Capture the cell that displays the provided text and extract its [x, y] central coordinate. 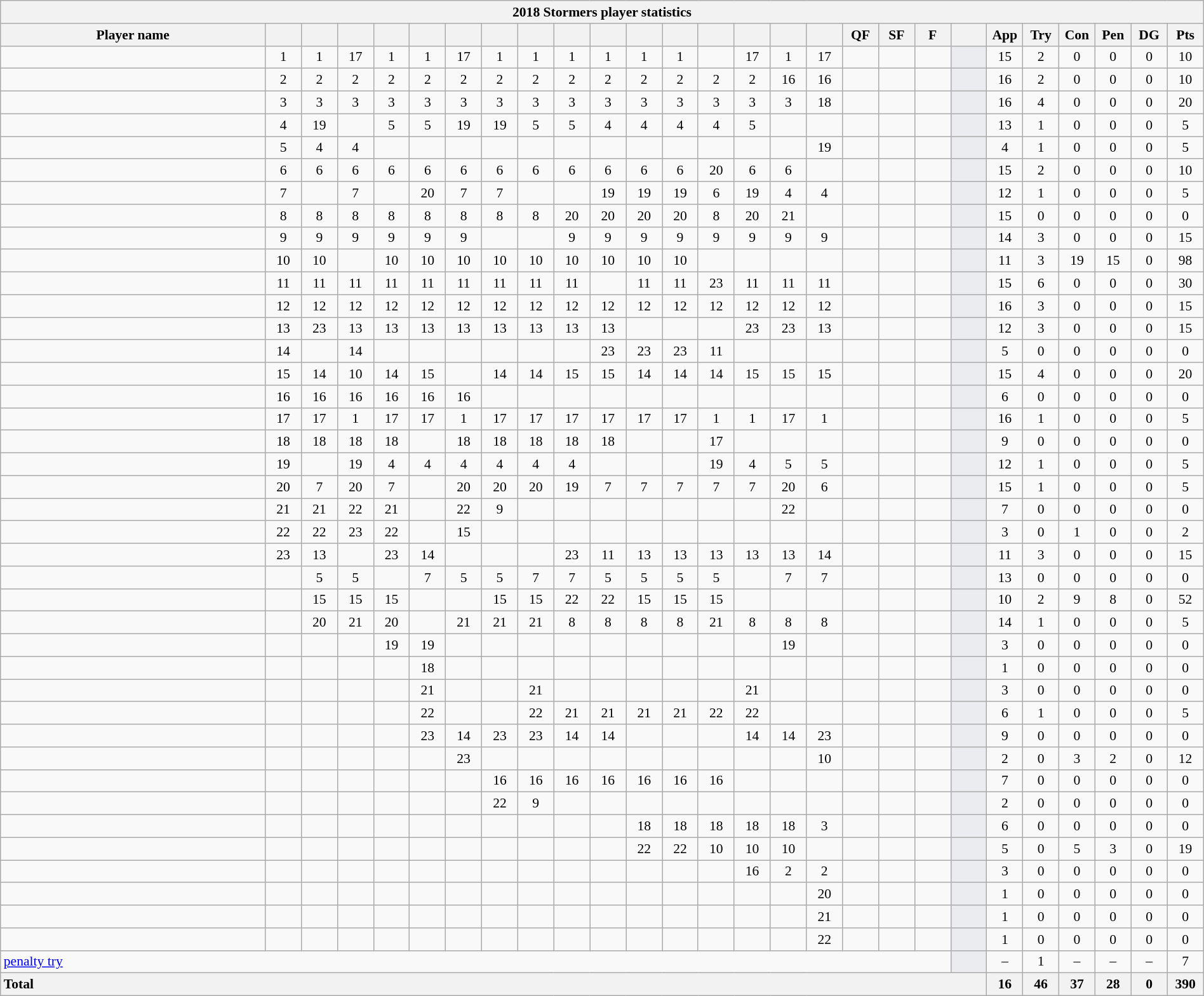
46 [1041, 985]
Total [494, 985]
Pts [1185, 35]
penalty try [476, 962]
F [932, 35]
QF [861, 35]
37 [1077, 985]
Con [1077, 35]
DG [1149, 35]
52 [1185, 600]
2018 Stormers player statistics [602, 12]
390 [1185, 985]
98 [1185, 261]
Player name [133, 35]
30 [1185, 284]
App [1005, 35]
Pen [1113, 35]
28 [1113, 985]
SF [897, 35]
Try [1041, 35]
